Capture the cell that displays the provided text and extract its [x, y] central coordinate. 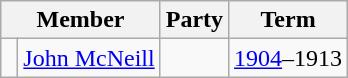
Party [194, 20]
Member [80, 20]
1904–1913 [288, 58]
Term [288, 20]
John McNeill [89, 58]
